Capture the cell that displays the provided text and extract its (x, y) central coordinate. 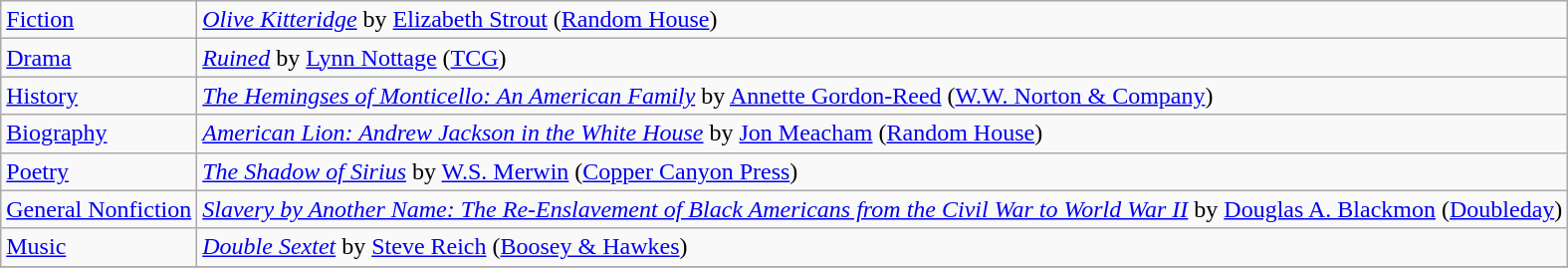
Biography (100, 134)
Music (100, 247)
Ruined by Lynn Nottage (TCG) (882, 58)
The Hemingses of Monticello: An American Family by Annette Gordon-Reed (W.W. Norton & Company) (882, 96)
The Shadow of Sirius by W.S. Merwin (Copper Canyon Press) (882, 171)
Fiction (100, 20)
General Nonfiction (100, 209)
Poetry (100, 171)
Double Sextet by Steve Reich (Boosey & Hawkes) (882, 247)
Slavery by Another Name: The Re-Enslavement of Black Americans from the Civil War to World War II by Douglas A. Blackmon (Doubleday) (882, 209)
American Lion: Andrew Jackson in the White House by Jon Meacham (Random House) (882, 134)
History (100, 96)
Olive Kitteridge by Elizabeth Strout (Random House) (882, 20)
Drama (100, 58)
